Locate the cell with the specified text and output its (X, Y) center coordinate. 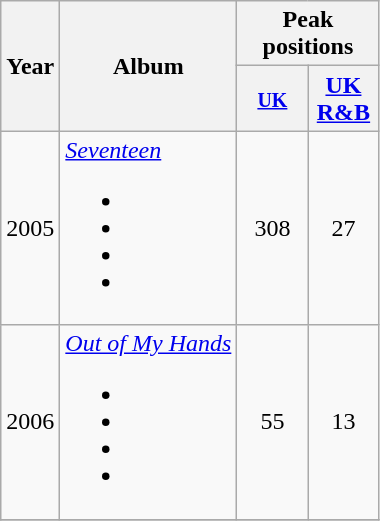
13 (344, 422)
308 (272, 228)
Album (148, 66)
UK R&B (344, 98)
2006 (30, 422)
Peak positions (308, 34)
Seventeen (148, 228)
UK (272, 98)
27 (344, 228)
55 (272, 422)
Year (30, 66)
Out of My Hands (148, 422)
2005 (30, 228)
